Identify which cell holds the provided text, then report its (x, y) central coordinate. 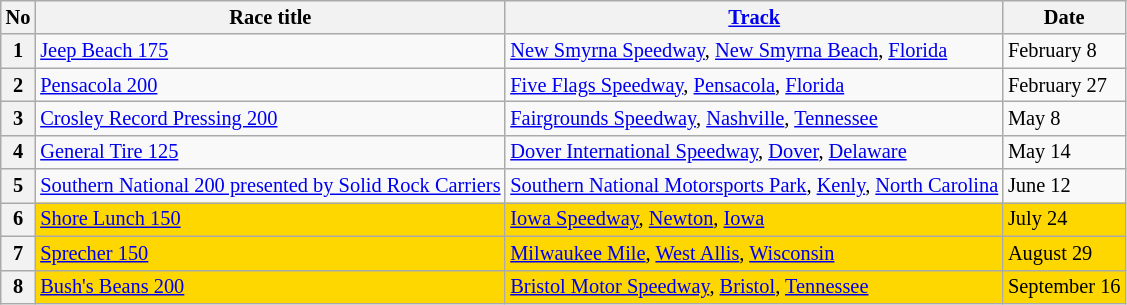
Pensacola 200 (270, 85)
Crosley Record Pressing 200 (270, 118)
Jeep Beach 175 (270, 51)
February 8 (1064, 51)
Bristol Motor Speedway, Bristol, Tennessee (754, 287)
Shore Lunch 150 (270, 219)
6 (18, 219)
4 (18, 152)
Five Flags Speedway, Pensacola, Florida (754, 85)
Dover International Speedway, Dover, Delaware (754, 152)
2 (18, 85)
Southern National 200 presented by Solid Rock Carriers (270, 186)
No (18, 17)
June 12 (1064, 186)
3 (18, 118)
May 14 (1064, 152)
Fairgrounds Speedway, Nashville, Tennessee (754, 118)
Track (754, 17)
Iowa Speedway, Newton, Iowa (754, 219)
Milwaukee Mile, West Allis, Wisconsin (754, 253)
February 27 (1064, 85)
8 (18, 287)
July 24 (1064, 219)
7 (18, 253)
Race title (270, 17)
5 (18, 186)
Sprecher 150 (270, 253)
May 8 (1064, 118)
1 (18, 51)
Bush's Beans 200 (270, 287)
New Smyrna Speedway, New Smyrna Beach, Florida (754, 51)
General Tire 125 (270, 152)
Date (1064, 17)
Southern National Motorsports Park, Kenly, North Carolina (754, 186)
September 16 (1064, 287)
August 29 (1064, 253)
